Detect which cell encompasses the target text, then output its [x, y] center coordinate. 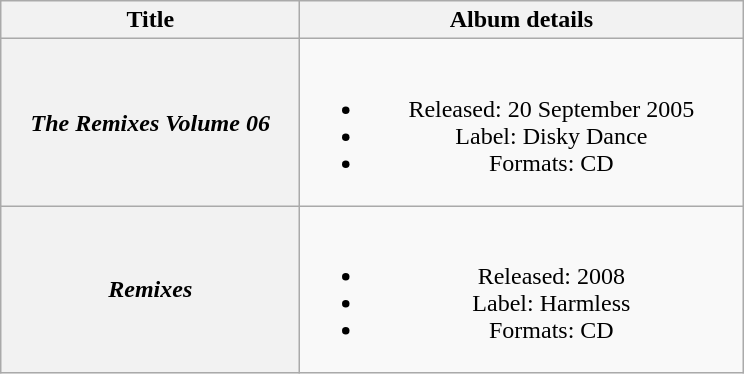
Title [150, 20]
Remixes [150, 290]
Released: 2008Label: HarmlessFormats: CD [522, 290]
Album details [522, 20]
Released: 20 September 2005Label: Disky DanceFormats: CD [522, 122]
The Remixes Volume 06 [150, 122]
